Determine the [x, y] coordinate at the center of the cell enclosing the given text.  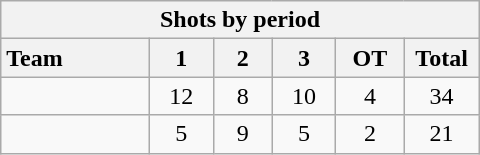
12 [181, 96]
8 [242, 96]
9 [242, 134]
Team [76, 58]
3 [304, 58]
1 [181, 58]
21 [442, 134]
10 [304, 96]
OT [370, 58]
Shots by period [240, 20]
Total [442, 58]
4 [370, 96]
34 [442, 96]
